Detect which cell encompasses the target text, then output its [X, Y] center coordinate. 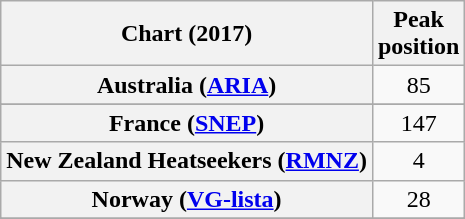
85 [418, 85]
Peakposition [418, 34]
New Zealand Heatseekers (RMNZ) [187, 161]
4 [418, 161]
Chart (2017) [187, 34]
Australia (ARIA) [187, 85]
28 [418, 199]
147 [418, 123]
France (SNEP) [187, 123]
Norway (VG-lista) [187, 199]
